Scan for the cell matching the given text and deliver its (x, y) coordinate at center. 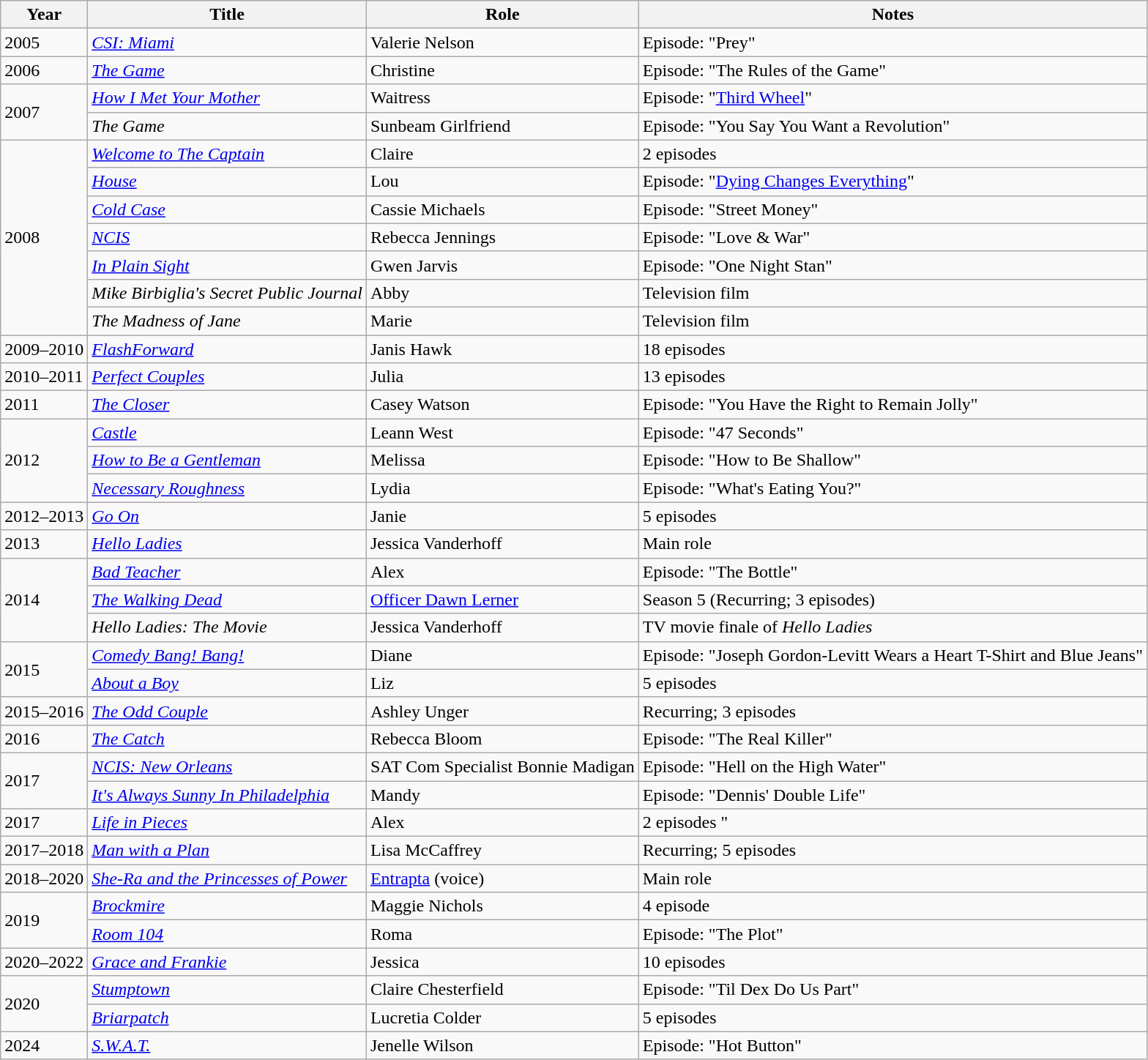
Episode: "Dennis' Double Life" (892, 794)
Episode: "Street Money" (892, 209)
Episode: "The Real Killer" (892, 739)
Bad Teacher (227, 572)
It's Always Sunny In Philadelphia (227, 794)
Room 104 (227, 934)
Grace and Frankie (227, 962)
Officer Dawn Lerner (502, 600)
Liz (502, 683)
Episode: "Hot Button" (892, 1045)
Leann West (502, 433)
2006 (44, 70)
2015–2016 (44, 711)
2024 (44, 1045)
2 episodes " (892, 823)
Episode: "How to Be Shallow" (892, 460)
Go On (227, 516)
Entrapta (voice) (502, 878)
Julia (502, 377)
CSI: Miami (227, 42)
How to Be a Gentleman (227, 460)
Waitress (502, 98)
2014 (44, 600)
Welcome to The Captain (227, 154)
The Catch (227, 739)
How I Met Your Mother (227, 98)
Year (44, 15)
Hello Ladies: The Movie (227, 627)
2020 (44, 1004)
TV movie finale of Hello Ladies (892, 627)
Claire (502, 154)
Episode: "Joseph Gordon-Levitt Wears a Heart T-Shirt and Blue Jeans" (892, 655)
Episode: "Prey" (892, 42)
Hello Ladies (227, 544)
Jenelle Wilson (502, 1045)
Episode: "Til Dex Do Us Part" (892, 990)
2018–2020 (44, 878)
2016 (44, 739)
2007 (44, 112)
NCIS (227, 237)
In Plain Sight (227, 265)
Episode: "Love & War" (892, 237)
Episode: "The Plot" (892, 934)
Claire Chesterfield (502, 990)
FlashForward (227, 349)
Perfect Couples (227, 377)
She-Ra and the Princesses of Power (227, 878)
2010–2011 (44, 377)
Life in Pieces (227, 823)
2008 (44, 237)
Notes (892, 15)
2020–2022 (44, 962)
Lou (502, 182)
Valerie Nelson (502, 42)
The Madness of Jane (227, 321)
Sunbeam Girlfriend (502, 126)
2012–2013 (44, 516)
Rebecca Bloom (502, 739)
Gwen Jarvis (502, 265)
Episode: "47 Seconds" (892, 433)
Lisa McCaffrey (502, 851)
Episode: "Third Wheel" (892, 98)
Maggie Nichols (502, 906)
S.W.A.T. (227, 1045)
Episode: "Dying Changes Everything" (892, 182)
Recurring; 3 episodes (892, 711)
Mandy (502, 794)
Briarpatch (227, 1018)
The Walking Dead (227, 600)
2 episodes (892, 154)
The Odd Couple (227, 711)
House (227, 182)
Necessary Roughness (227, 488)
Jessica (502, 962)
Melissa (502, 460)
Role (502, 15)
Roma (502, 934)
2005 (44, 42)
2011 (44, 405)
4 episode (892, 906)
Comedy Bang! Bang! (227, 655)
2013 (44, 544)
NCIS: New Orleans (227, 766)
Mike Birbiglia's Secret Public Journal (227, 293)
About a Boy (227, 683)
13 episodes (892, 377)
Rebecca Jennings (502, 237)
18 episodes (892, 349)
Cassie Michaels (502, 209)
2012 (44, 460)
Season 5 (Recurring; 3 episodes) (892, 600)
Recurring; 5 episodes (892, 851)
2019 (44, 920)
Christine (502, 70)
Lydia (502, 488)
Casey Watson (502, 405)
Cold Case (227, 209)
Stumptown (227, 990)
Episode: "The Bottle" (892, 572)
Man with a Plan (227, 851)
2015 (44, 669)
Janie (502, 516)
Episode: "You Say You Want a Revolution" (892, 126)
Janis Hawk (502, 349)
Episode: "Hell on the High Water" (892, 766)
Ashley Unger (502, 711)
10 episodes (892, 962)
Title (227, 15)
Episode: "You Have the Right to Remain Jolly" (892, 405)
SAT Com Specialist Bonnie Madigan (502, 766)
Episode: "One Night Stan" (892, 265)
Diane (502, 655)
2009–2010 (44, 349)
2017–2018 (44, 851)
Lucretia Colder (502, 1018)
The Closer (227, 405)
Brockmire (227, 906)
Abby (502, 293)
Marie (502, 321)
Episode: "What's Eating You?" (892, 488)
Castle (227, 433)
Episode: "The Rules of the Game" (892, 70)
